Detect which cell encompasses the target text, then output its [x, y] center coordinate. 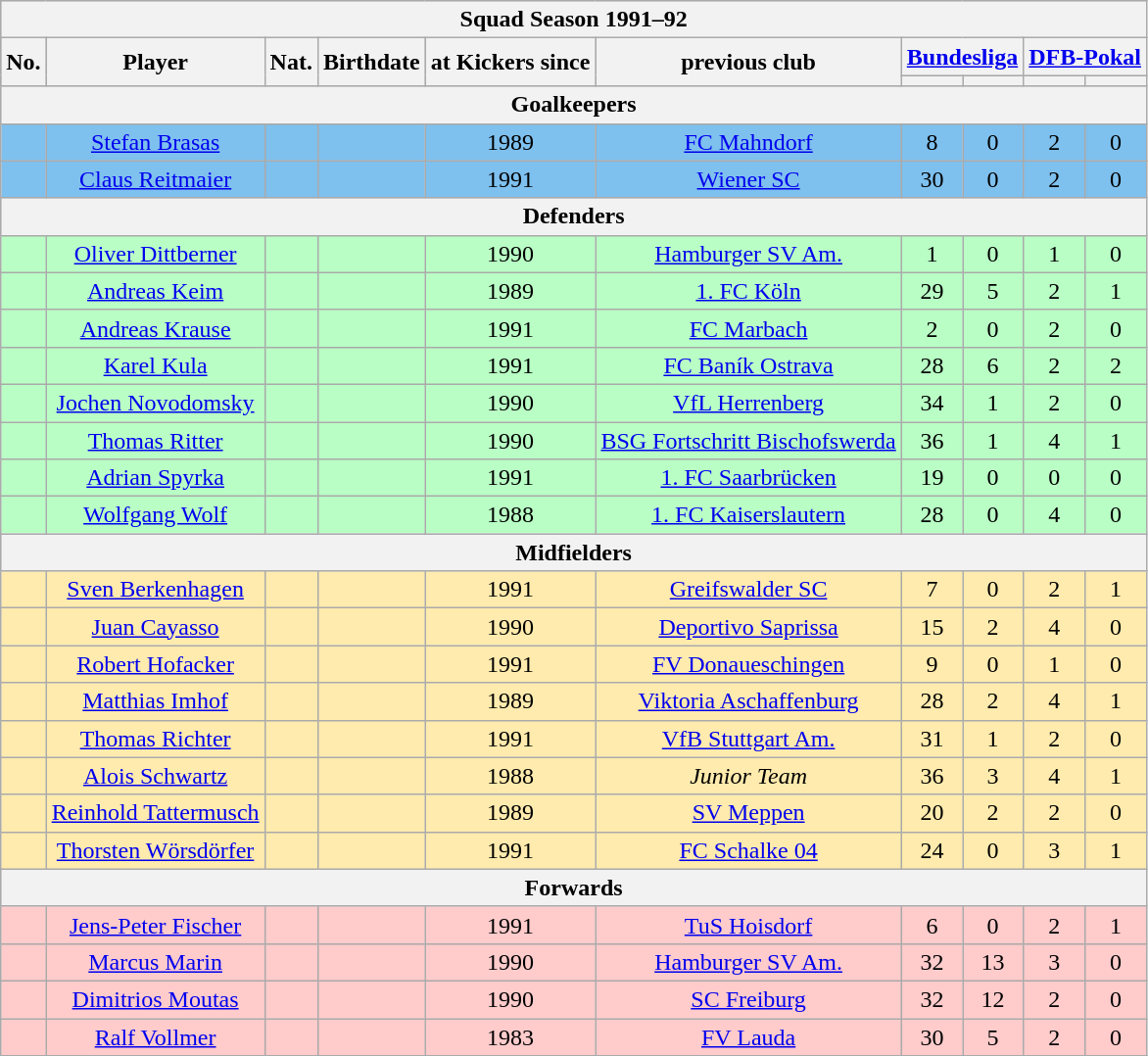
Birthdate [371, 63]
Thomas Ritter [155, 440]
1983 [510, 1037]
FC Marbach [748, 328]
VfL Herrenberg [748, 403]
34 [932, 403]
29 [932, 291]
Midfielders [574, 552]
Thorsten Wörsdörfer [155, 850]
Greifswalder SC [748, 590]
1. FC Köln [748, 291]
No. [24, 63]
Wolfgang Wolf [155, 515]
Claus Reitmaier [155, 179]
Oliver Dittberner [155, 254]
Reinhold Tattermusch [155, 813]
previous club [748, 63]
1. FC Saarbrücken [748, 478]
Jochen Novodomsky [155, 403]
12 [992, 999]
Matthias Imhof [155, 701]
8 [932, 142]
FV Donaueschingen [748, 664]
at Kickers since [510, 63]
Junior Team [748, 776]
19 [932, 478]
Forwards [574, 888]
SV Meppen [748, 813]
Viktoria Aschaffenburg [748, 701]
9 [932, 664]
Squad Season 1991–92 [574, 20]
Adrian Spyrka [155, 478]
SC Freiburg [748, 999]
Alois Schwartz [155, 776]
Deportivo Saprissa [748, 627]
FC Mahndorf [748, 142]
Andreas Krause [155, 328]
13 [992, 962]
DFB-Pokal [1085, 57]
20 [932, 813]
Andreas Keim [155, 291]
7 [932, 590]
Dimitrios Moutas [155, 999]
FC Baník Ostrava [748, 365]
Robert Hofacker [155, 664]
Juan Cayasso [155, 627]
FV Lauda [748, 1037]
Jens-Peter Fischer [155, 925]
15 [932, 627]
Stefan Brasas [155, 142]
TuS Hoisdorf [748, 925]
Wiener SC [748, 179]
Defenders [574, 216]
FC Schalke 04 [748, 850]
Bundesliga [962, 57]
1. FC Kaiserslautern [748, 515]
Marcus Marin [155, 962]
Sven Berkenhagen [155, 590]
24 [932, 850]
BSG Fortschritt Bischofswerda [748, 440]
Nat. [291, 63]
Thomas Richter [155, 739]
31 [932, 739]
Ralf Vollmer [155, 1037]
VfB Stuttgart Am. [748, 739]
Goalkeepers [574, 105]
Karel Kula [155, 365]
Player [155, 63]
